For the text-containing cell, return its midpoint in (X, Y) coordinate format. 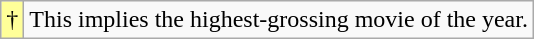
† (12, 20)
This implies the highest-grossing movie of the year. (279, 20)
